Find where the given text appears and provide that cell's center as [x, y] coordinate. 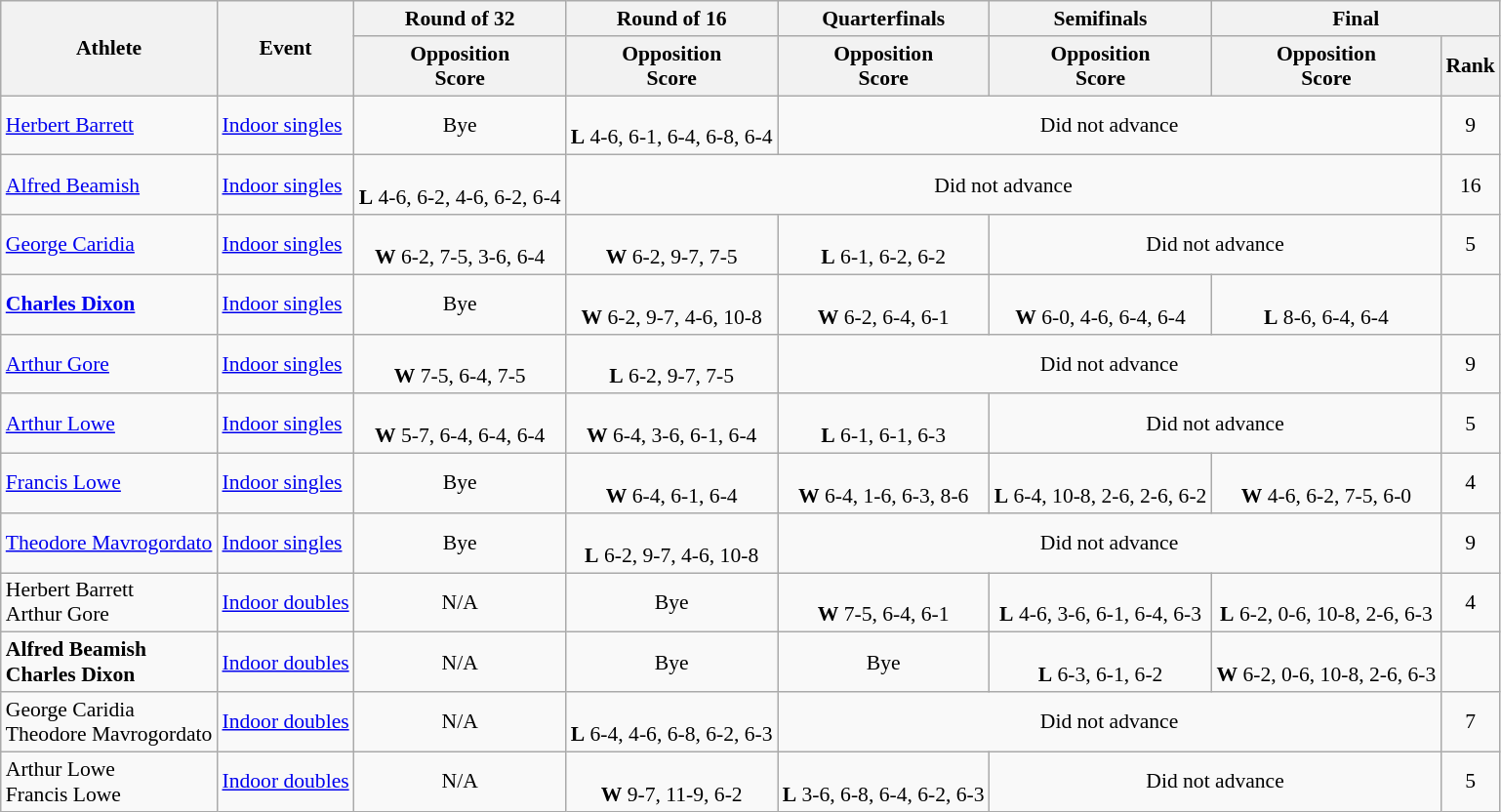
W 6-4, 6-1, 6-4 [671, 484]
L 6-2, 9-7, 7-5 [671, 363]
W 6-4, 1-6, 6-3, 8-6 [884, 484]
W 7-5, 6-4, 6-1 [884, 603]
Athlete [109, 49]
L 6-4, 10-8, 2-6, 2-6, 6-2 [1101, 484]
W 7-5, 6-4, 7-5 [461, 363]
Semifinals [1101, 19]
Alfred Beamish Charles Dixon [109, 662]
Round of 16 [671, 19]
L 6-1, 6-2, 6-2 [884, 244]
W 6-2, 7-5, 3-6, 6-4 [461, 244]
Alfred Beamish [109, 185]
W 6-2, 6-4, 6-1 [884, 304]
16 [1470, 185]
George Caridia Theodore Mavrogordato [109, 722]
Theodore Mavrogordato [109, 543]
W 5-7, 6-4, 6-4, 6-4 [461, 424]
George Caridia [109, 244]
L 6-4, 4-6, 6-8, 6-2, 6-3 [671, 722]
Arthur Lowe [109, 424]
Round of 32 [461, 19]
L 3-6, 6-8, 6-4, 6-2, 6-3 [884, 781]
Herbert Barrett [109, 125]
W 6-2, 9-7, 4-6, 10-8 [671, 304]
Quarterfinals [884, 19]
W 6-4, 3-6, 6-1, 6-4 [671, 424]
W 6-2, 0-6, 10-8, 2-6, 6-3 [1325, 662]
W 6-2, 9-7, 7-5 [671, 244]
Event [285, 49]
L 4-6, 3-6, 6-1, 6-4, 6-3 [1101, 603]
Arthur Gore [109, 363]
L 4-6, 6-1, 6-4, 6-8, 6-4 [671, 125]
L 6-2, 9-7, 4-6, 10-8 [671, 543]
L 6-2, 0-6, 10-8, 2-6, 6-3 [1325, 603]
W 6-0, 4-6, 6-4, 6-4 [1101, 304]
Francis Lowe [109, 484]
L 6-1, 6-1, 6-3 [884, 424]
Charles Dixon [109, 304]
L 8-6, 6-4, 6-4 [1325, 304]
Herbert Barrett Arthur Gore [109, 603]
Rank [1470, 66]
Arthur Lowe Francis Lowe [109, 781]
Final [1356, 19]
L 6-3, 6-1, 6-2 [1101, 662]
W 9-7, 11-9, 6-2 [671, 781]
7 [1470, 722]
L 4-6, 6-2, 4-6, 6-2, 6-4 [461, 185]
W 4-6, 6-2, 7-5, 6-0 [1325, 484]
